Output the (X, Y) coordinate of the center of the cell containing the given text.  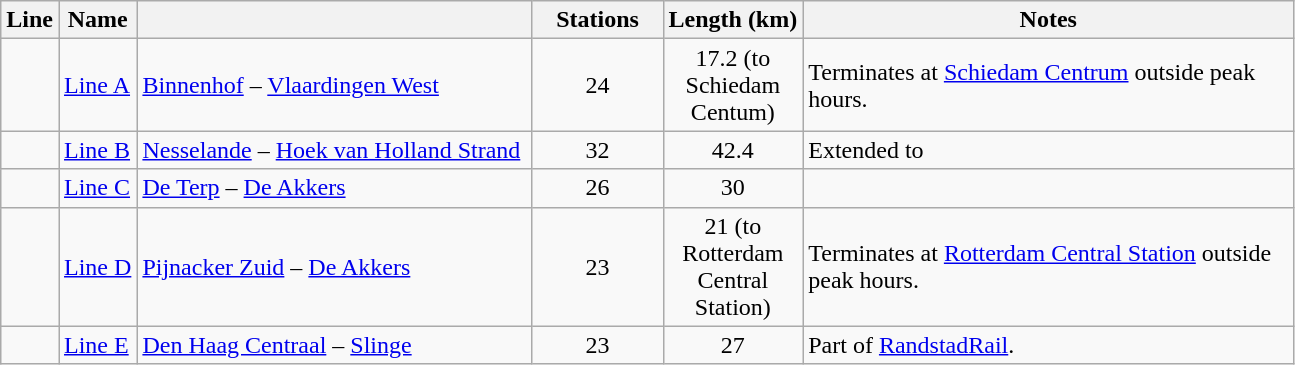
Name (97, 20)
Part of RandstadRail. (1048, 345)
Line B (97, 150)
32 (598, 150)
27 (733, 345)
Terminates at Schiedam Centrum outside peak hours. (1048, 85)
Nesselande – Hoek van Holland Strand (334, 150)
Terminates at Rotterdam Central Station outside peak hours. (1048, 266)
30 (733, 188)
17.2 (to Schiedam Centum) (733, 85)
26 (598, 188)
Binnenhof – Vlaardingen West (334, 85)
Notes (1048, 20)
21 (to Rotterdam Central Station) (733, 266)
Den Haag Centraal – Slinge (334, 345)
Extended to (1048, 150)
Length (km) (733, 20)
Line A (97, 85)
Line D (97, 266)
24 (598, 85)
De Terp – De Akkers (334, 188)
Line (30, 20)
Line E (97, 345)
Stations (598, 20)
42.4 (733, 150)
Pijnacker Zuid – De Akkers (334, 266)
Line C (97, 188)
